Provide the [x, y] coordinate of the cell's center where the given text is located.  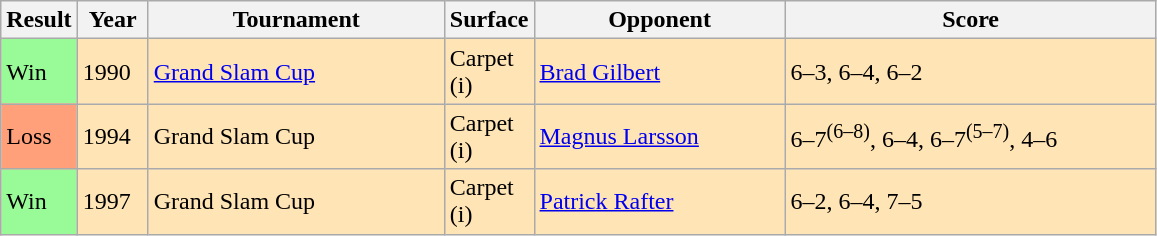
1994 [112, 136]
Patrick Rafter [660, 202]
Tournament [296, 20]
6–7(6–8), 6–4, 6–7(5–7), 4–6 [970, 136]
Result [39, 20]
1990 [112, 72]
Magnus Larsson [660, 136]
6–2, 6–4, 7–5 [970, 202]
Loss [39, 136]
6–3, 6–4, 6–2 [970, 72]
Surface [489, 20]
Year [112, 20]
1997 [112, 202]
Brad Gilbert [660, 72]
Opponent [660, 20]
Score [970, 20]
